From the cell containing the given text, extract its center point as (X, Y) coordinate. 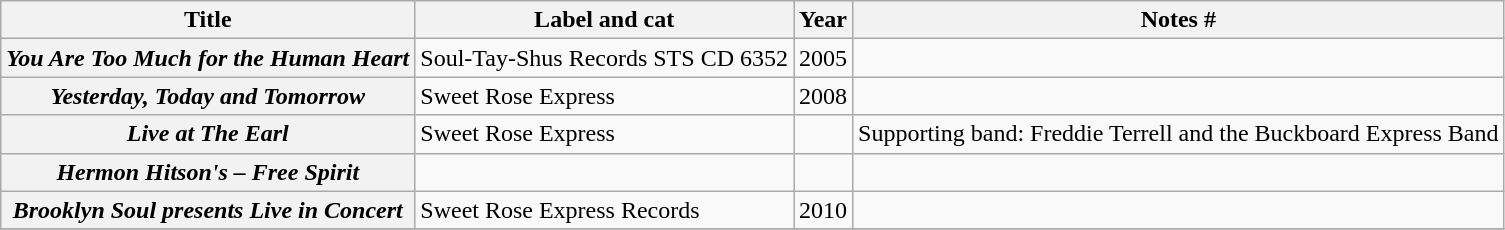
Soul-Tay-Shus Records STS CD 6352 (604, 58)
Yesterday, Today and Tomorrow (208, 96)
Supporting band: Freddie Terrell and the Buckboard Express Band (1178, 134)
Brooklyn Soul presents Live in Concert (208, 210)
Sweet Rose Express Records (604, 210)
Hermon Hitson's – Free Spirit (208, 172)
Label and cat (604, 20)
2010 (824, 210)
2008 (824, 96)
Notes # (1178, 20)
Title (208, 20)
Live at The Earl (208, 134)
Year (824, 20)
2005 (824, 58)
You Are Too Much for the Human Heart (208, 58)
